Scan for the cell matching the given text and deliver its (X, Y) coordinate at center. 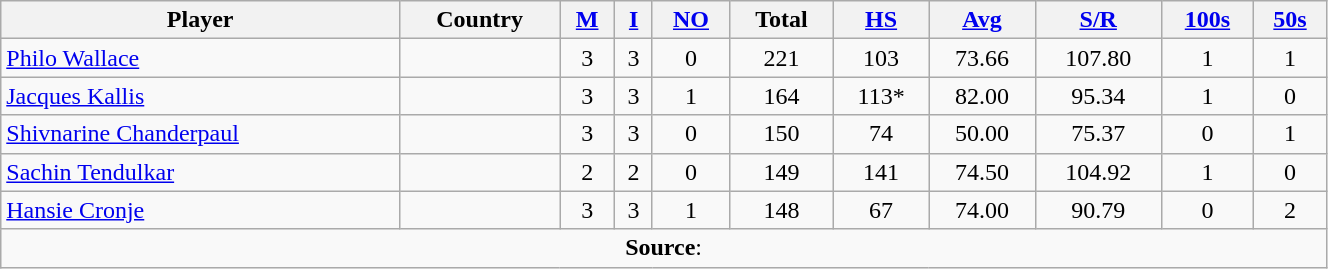
149 (781, 172)
50s (1290, 20)
Avg (982, 20)
103 (880, 58)
Shivnarine Chanderpaul (200, 134)
Player (200, 20)
Total (781, 20)
M (588, 20)
I (634, 20)
S/R (1098, 20)
Country (480, 20)
164 (781, 96)
Jacques Kallis (200, 96)
74.50 (982, 172)
74.00 (982, 210)
67 (880, 210)
141 (880, 172)
NO (690, 20)
Source: (664, 248)
Philo Wallace (200, 58)
50.00 (982, 134)
107.80 (1098, 58)
HS (880, 20)
148 (781, 210)
150 (781, 134)
75.37 (1098, 134)
100s (1207, 20)
74 (880, 134)
113* (880, 96)
Sachin Tendulkar (200, 172)
104.92 (1098, 172)
Hansie Cronje (200, 210)
221 (781, 58)
82.00 (982, 96)
73.66 (982, 58)
95.34 (1098, 96)
90.79 (1098, 210)
